Capture the cell that displays the provided text and extract its (X, Y) central coordinate. 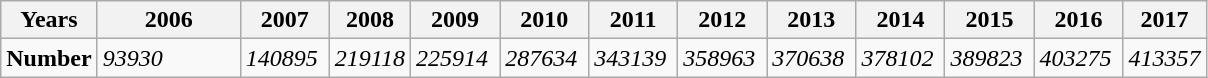
140895 (284, 58)
2009 (456, 20)
403275 (1078, 58)
2011 (634, 20)
2010 (544, 20)
2006 (168, 20)
2007 (284, 20)
2013 (812, 20)
93930 (168, 58)
287634 (544, 58)
2015 (990, 20)
358963 (722, 58)
343139 (634, 58)
225914 (456, 58)
2017 (1164, 20)
2016 (1078, 20)
389823 (990, 58)
370638 (812, 58)
2008 (370, 20)
2012 (722, 20)
2014 (900, 20)
378102 (900, 58)
Number (49, 58)
413357 (1164, 58)
219118 (370, 58)
Years (49, 20)
